Find where the given text appears and provide that cell's center as (x, y) coordinate. 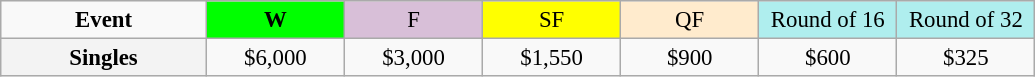
W (275, 20)
$6,000 (275, 58)
Singles (104, 58)
$600 (828, 58)
Event (104, 20)
$325 (966, 58)
Round of 32 (966, 20)
$900 (690, 58)
SF (552, 20)
QF (690, 20)
$3,000 (413, 58)
F (413, 20)
Round of 16 (828, 20)
$1,550 (552, 58)
